Return [X, Y] of the center of cell containing provided text 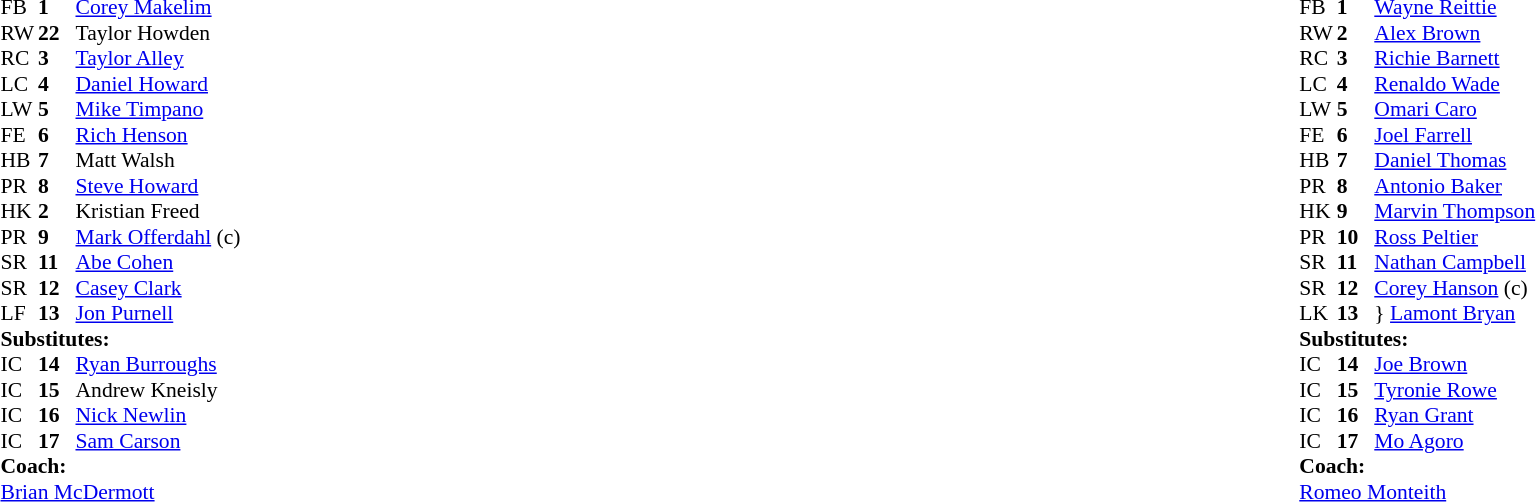
Nathan Campbell [1454, 263]
10 [1356, 237]
Mo Agoro [1454, 441]
Ryan Burroughs [158, 365]
Joe Brown [1454, 365]
Marvin Thompson [1454, 211]
Taylor Alley [158, 59]
Rich Henson [158, 135]
22 [57, 33]
Omari Caro [1454, 109]
Corey Hanson (c) [1454, 288]
Steve Howard [158, 186]
LF [19, 313]
Renaldo Wade [1454, 84]
Nick Newlin [158, 415]
Mark Offerdahl (c) [158, 237]
Alex Brown [1454, 33]
Sam Carson [158, 441]
Richie Barnett [1454, 59]
Mike Timpano [158, 109]
Jon Purnell [158, 313]
Ross Peltier [1454, 237]
Kristian Freed [158, 211]
LK [1318, 313]
Joel Farrell [1454, 135]
Daniel Thomas [1454, 161]
Antonio Baker [1454, 186]
} Lamont Bryan [1454, 313]
Ryan Grant [1454, 415]
Abe Cohen [158, 263]
Matt Walsh [158, 161]
Daniel Howard [158, 84]
Taylor Howden [158, 33]
Tyronie Rowe [1454, 390]
Casey Clark [158, 288]
Andrew Kneisly [158, 390]
